Provide the [x, y] coordinate of the cell's center where the given text is located.  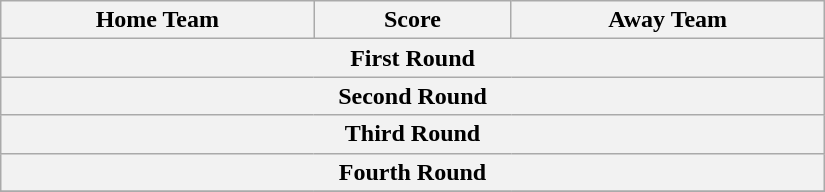
Away Team [668, 20]
Second Round [413, 96]
Score [412, 20]
Fourth Round [413, 172]
Home Team [158, 20]
Third Round [413, 134]
First Round [413, 58]
